Pinpoint the cell where the given text exists, returning its [X, Y] midpoint coordinate. 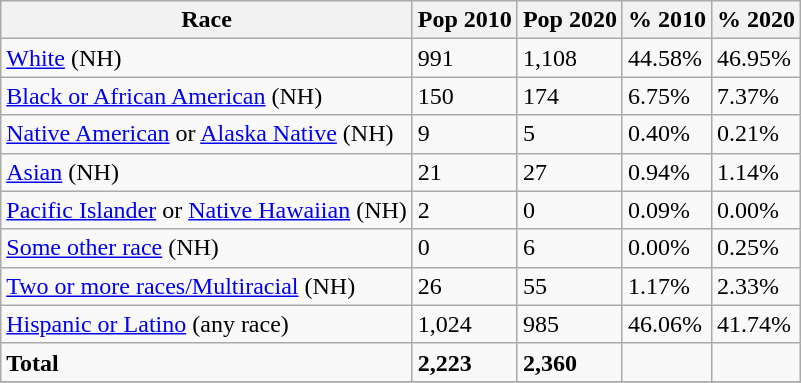
Hispanic or Latino (any race) [207, 324]
Some other race (NH) [207, 248]
44.58% [666, 58]
0.25% [756, 248]
Asian (NH) [207, 172]
1,024 [464, 324]
1,108 [570, 58]
Race [207, 20]
Pacific Islander or Native Hawaiian (NH) [207, 210]
5 [570, 134]
Total [207, 362]
Native American or Alaska Native (NH) [207, 134]
46.95% [756, 58]
Two or more races/Multiracial (NH) [207, 286]
2 [464, 210]
41.74% [756, 324]
0.21% [756, 134]
0.40% [666, 134]
46.06% [666, 324]
150 [464, 96]
1.17% [666, 286]
9 [464, 134]
White (NH) [207, 58]
985 [570, 324]
Black or African American (NH) [207, 96]
Pop 2020 [570, 20]
0.09% [666, 210]
Pop 2010 [464, 20]
2.33% [756, 286]
6 [570, 248]
7.37% [756, 96]
991 [464, 58]
174 [570, 96]
2,223 [464, 362]
% 2020 [756, 20]
26 [464, 286]
0.94% [666, 172]
55 [570, 286]
1.14% [756, 172]
21 [464, 172]
27 [570, 172]
6.75% [666, 96]
% 2010 [666, 20]
2,360 [570, 362]
